Capture the cell that displays the provided text and extract its (x, y) central coordinate. 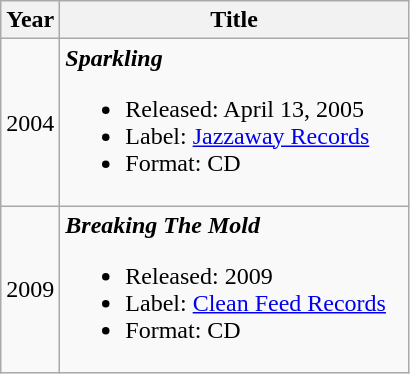
2009 (30, 290)
SparklingReleased: April 13, 2005Label: Jazzaway Records Format: CD (234, 122)
Year (30, 20)
Breaking The MoldReleased: 2009Label: Clean Feed Records Format: CD (234, 290)
Title (234, 20)
2004 (30, 122)
